For the text-containing cell, return its midpoint in [X, Y] coordinate format. 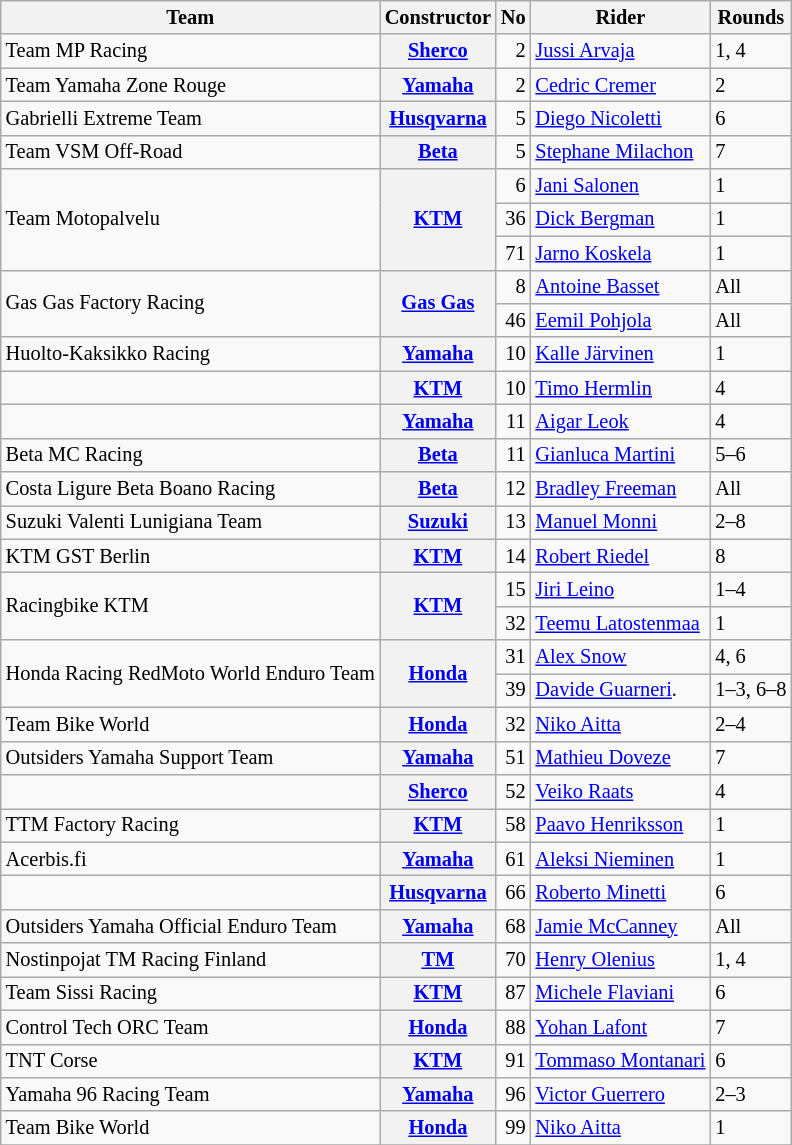
Henry Olenius [621, 960]
39 [514, 690]
61 [514, 859]
66 [514, 892]
12 [514, 489]
Gas Gas Factory Racing [190, 304]
Aleksi Nieminen [621, 859]
Honda Racing RedMoto World Enduro Team [190, 674]
Stephane Milachon [621, 152]
Team Sissi Racing [190, 993]
2–4 [750, 724]
KTM GST Berlin [190, 556]
Racingbike KTM [190, 606]
Suzuki Valenti Lunigiana Team [190, 522]
Alex Snow [621, 657]
70 [514, 960]
Team [190, 17]
Jani Salonen [621, 186]
Huolto-Kaksikko Racing [190, 354]
91 [514, 1061]
TNT Corse [190, 1061]
Team Motopalvelu [190, 220]
1–4 [750, 589]
Yamaha 96 Racing Team [190, 1094]
Team MP Racing [190, 51]
87 [514, 993]
Veiko Raats [621, 791]
88 [514, 1027]
15 [514, 589]
99 [514, 1128]
14 [514, 556]
Timo Hermlin [621, 388]
Outsiders Yamaha Support Team [190, 758]
Acerbis.fi [190, 859]
13 [514, 522]
58 [514, 825]
Outsiders Yamaha Official Enduro Team [190, 926]
46 [514, 320]
Aigar Leok [621, 421]
Teemu Latostenmaa [621, 623]
68 [514, 926]
No [514, 17]
Beta MC Racing [190, 455]
Gianluca Martini [621, 455]
Eemil Pohjola [621, 320]
5–6 [750, 455]
Constructor [438, 17]
Michele Flaviani [621, 993]
96 [514, 1094]
52 [514, 791]
71 [514, 253]
2–3 [750, 1094]
51 [514, 758]
Nostinpojat TM Racing Finland [190, 960]
Dick Bergman [621, 219]
TM [438, 960]
Manuel Monni [621, 522]
4, 6 [750, 657]
Mathieu Doveze [621, 758]
Diego Nicoletti [621, 118]
Jarno Koskela [621, 253]
Bradley Freeman [621, 489]
Kalle Järvinen [621, 354]
Gabrielli Extreme Team [190, 118]
Team VSM Off-Road [190, 152]
Jussi Arvaja [621, 51]
Antoine Basset [621, 287]
Jiri Leino [621, 589]
Gas Gas [438, 304]
Suzuki [438, 522]
1–3, 6–8 [750, 690]
2–8 [750, 522]
Team Yamaha Zone Rouge [190, 85]
Cedric Cremer [621, 85]
TTM Factory Racing [190, 825]
36 [514, 219]
Tommaso Montanari [621, 1061]
Victor Guerrero [621, 1094]
Yohan Lafont [621, 1027]
Paavo Henriksson [621, 825]
Costa Ligure Beta Boano Racing [190, 489]
Rounds [750, 17]
Control Tech ORC Team [190, 1027]
Robert Riedel [621, 556]
Rider [621, 17]
31 [514, 657]
Davide Guarneri. [621, 690]
Jamie McCanney [621, 926]
Roberto Minetti [621, 892]
